For the text-containing cell, return its midpoint in [X, Y] coordinate format. 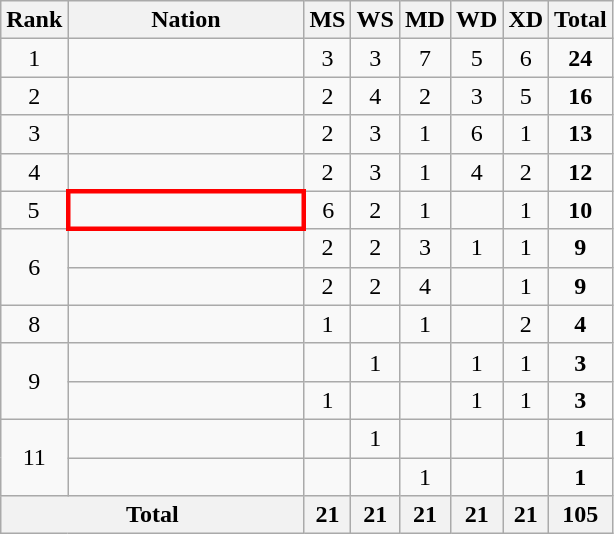
7 [424, 58]
10 [581, 210]
12 [581, 172]
MD [424, 20]
11 [34, 457]
16 [581, 96]
13 [581, 134]
8 [34, 324]
Nation [186, 20]
WS [375, 20]
Rank [34, 20]
MS [328, 20]
105 [581, 515]
24 [581, 58]
XD [526, 20]
WD [476, 20]
